Extract the [X, Y] coordinate from the center of the cell holding the provided text.  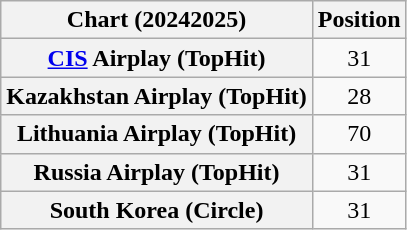
70 [359, 134]
28 [359, 96]
CIS Airplay (TopHit) [157, 58]
Lithuania Airplay (TopHit) [157, 134]
Kazakhstan Airplay (TopHit) [157, 96]
Position [359, 20]
Russia Airplay (TopHit) [157, 172]
Chart (20242025) [157, 20]
South Korea (Circle) [157, 210]
